Pinpoint the cell where the given text exists, returning its [X, Y] midpoint coordinate. 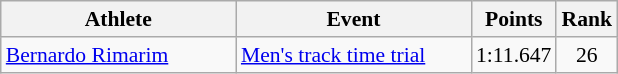
26 [586, 55]
Event [354, 19]
Rank [586, 19]
Men's track time trial [354, 55]
Points [514, 19]
1:11.647 [514, 55]
Athlete [118, 19]
Bernardo Rimarim [118, 55]
